Provide the [x, y] coordinate of the cell's center where the given text is located.  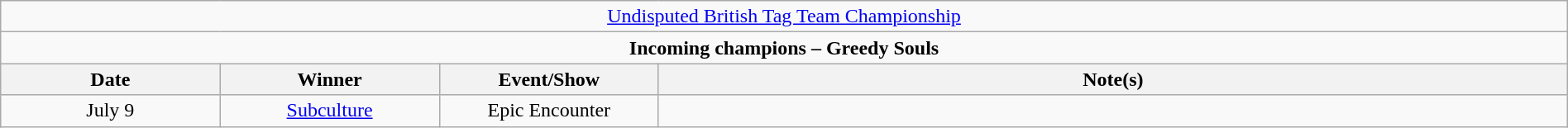
July 9 [111, 111]
Date [111, 79]
Incoming champions – Greedy Souls [784, 48]
Winner [329, 79]
Epic Encounter [549, 111]
Subculture [329, 111]
Note(s) [1113, 79]
Undisputed British Tag Team Championship [784, 17]
Event/Show [549, 79]
